Provide the [X, Y] coordinate of the cell's center where the given text is located.  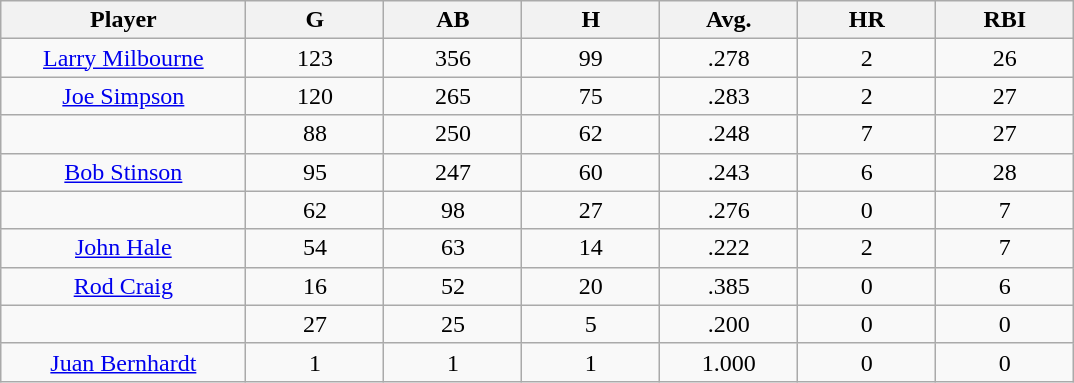
14 [591, 248]
247 [453, 172]
Juan Bernhardt [124, 362]
1.000 [729, 362]
HR [867, 20]
5 [591, 324]
250 [453, 134]
Player [124, 20]
52 [453, 286]
16 [315, 286]
95 [315, 172]
.278 [729, 58]
Larry Milbourne [124, 58]
.248 [729, 134]
120 [315, 96]
Joe Simpson [124, 96]
RBI [1005, 20]
265 [453, 96]
.243 [729, 172]
75 [591, 96]
.200 [729, 324]
88 [315, 134]
54 [315, 248]
98 [453, 210]
Avg. [729, 20]
G [315, 20]
Rod Craig [124, 286]
26 [1005, 58]
.283 [729, 96]
AB [453, 20]
.222 [729, 248]
99 [591, 58]
Bob Stinson [124, 172]
60 [591, 172]
63 [453, 248]
H [591, 20]
25 [453, 324]
.276 [729, 210]
356 [453, 58]
John Hale [124, 248]
123 [315, 58]
28 [1005, 172]
.385 [729, 286]
20 [591, 286]
